Detect which cell encompasses the target text, then output its (X, Y) center coordinate. 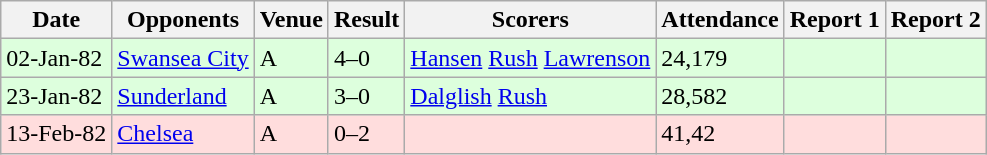
Chelsea (183, 134)
13-Feb-82 (56, 134)
Date (56, 20)
3–0 (366, 96)
02-Jan-82 (56, 58)
Report 2 (936, 20)
Attendance (720, 20)
Swansea City (183, 58)
Venue (291, 20)
4–0 (366, 58)
Scorers (530, 20)
Report 1 (834, 20)
Result (366, 20)
Dalglish Rush (530, 96)
Opponents (183, 20)
41,42 (720, 134)
28,582 (720, 96)
24,179 (720, 58)
Hansen Rush Lawrenson (530, 58)
0–2 (366, 134)
23-Jan-82 (56, 96)
Sunderland (183, 96)
